Scan for the cell matching the given text and deliver its [x, y] coordinate at center. 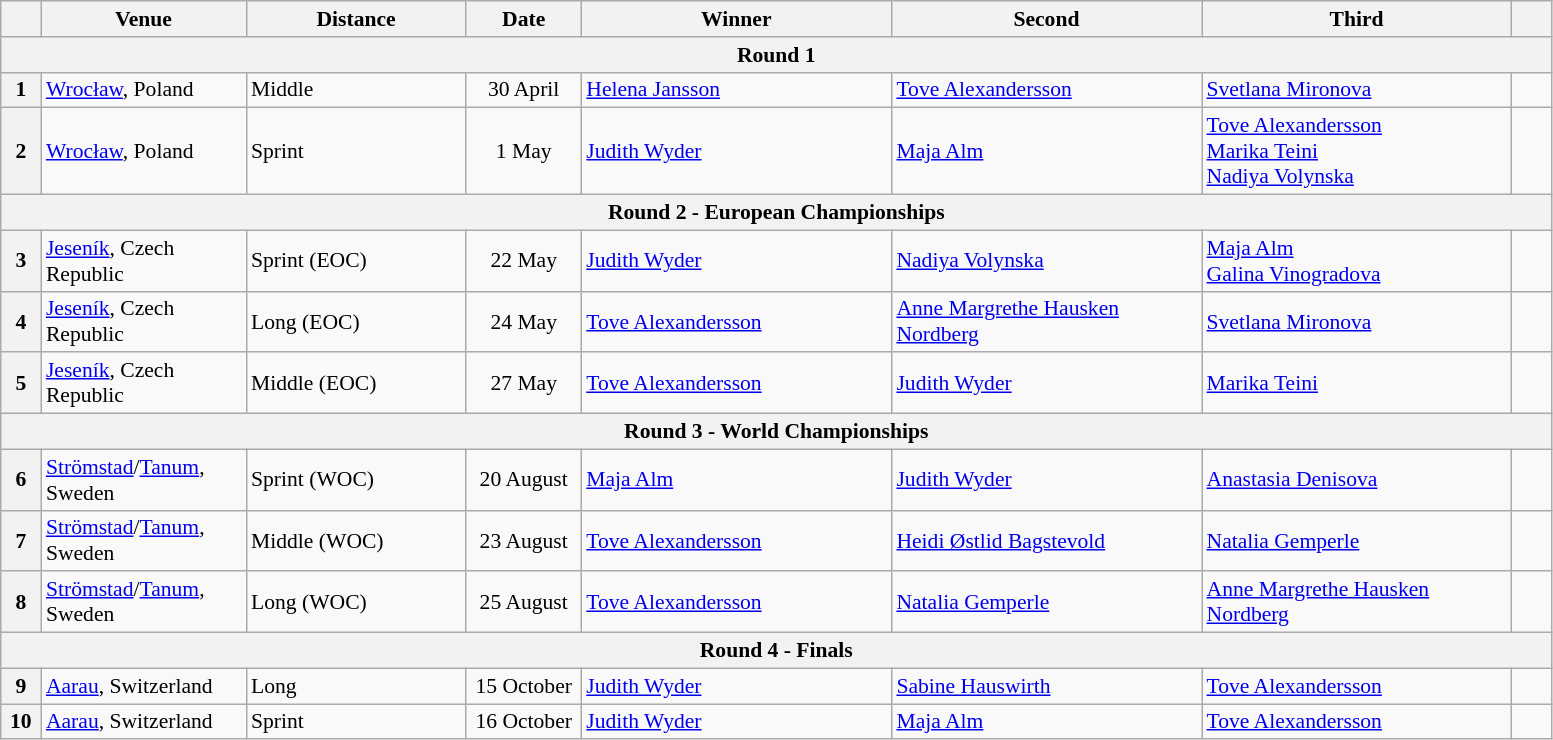
Tove Alexandersson Marika Teini Nadiya Volynska [1357, 152]
23 August [524, 540]
30 April [524, 90]
5 [21, 384]
Third [1357, 19]
Round 3 - World Championships [776, 432]
Marika Teini [1357, 384]
Winner [736, 19]
Nadiya Volynska [1046, 260]
Round 1 [776, 55]
27 May [524, 384]
25 August [524, 602]
20 August [524, 480]
Venue [144, 19]
Heidi Østlid Bagstevold [1046, 540]
9 [21, 686]
8 [21, 602]
Middle (EOC) [356, 384]
15 October [524, 686]
Long (EOC) [356, 322]
22 May [524, 260]
Round 4 - Finals [776, 651]
6 [21, 480]
Long [356, 686]
Second [1046, 19]
Sprint (WOC) [356, 480]
3 [21, 260]
10 [21, 722]
7 [21, 540]
16 October [524, 722]
24 May [524, 322]
Middle [356, 90]
1 [21, 90]
Date [524, 19]
2 [21, 152]
4 [21, 322]
Long (WOC) [356, 602]
Round 2 - European Championships [776, 213]
Anastasia Denisova [1357, 480]
Distance [356, 19]
Sabine Hauswirth [1046, 686]
Middle (WOC) [356, 540]
Sprint (EOC) [356, 260]
1 May [524, 152]
Maja Alm Galina Vinogradova [1357, 260]
Helena Jansson [736, 90]
